Identify which cell holds the provided text, then report its [X, Y] central coordinate. 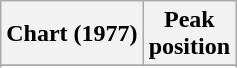
Peakposition [189, 34]
Chart (1977) [72, 34]
